Locate the cell with the specified text and output its [x, y] center coordinate. 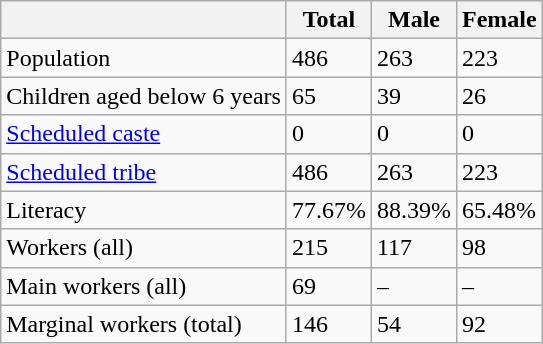
88.39% [414, 210]
92 [500, 324]
Total [328, 20]
Population [144, 58]
77.67% [328, 210]
98 [500, 248]
Main workers (all) [144, 286]
65.48% [500, 210]
Male [414, 20]
26 [500, 96]
54 [414, 324]
Literacy [144, 210]
117 [414, 248]
69 [328, 286]
Workers (all) [144, 248]
39 [414, 96]
Marginal workers (total) [144, 324]
65 [328, 96]
Scheduled caste [144, 134]
Scheduled tribe [144, 172]
146 [328, 324]
Children aged below 6 years [144, 96]
Female [500, 20]
215 [328, 248]
